Find where the given text appears and provide that cell's center as [X, Y] coordinate. 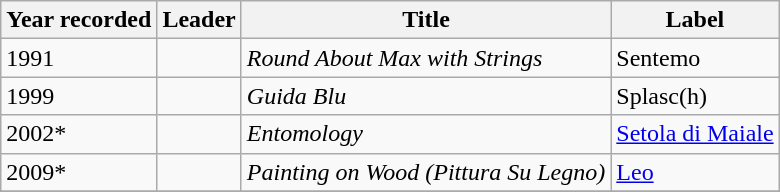
Year recorded [79, 20]
1999 [79, 96]
Entomology [426, 134]
1991 [79, 58]
Sentemo [695, 58]
Painting on Wood (Pittura Su Legno) [426, 172]
Setola di Maiale [695, 134]
2009* [79, 172]
Label [695, 20]
Round About Max with Strings [426, 58]
Title [426, 20]
2002* [79, 134]
Leo [695, 172]
Guida Blu [426, 96]
Leader [199, 20]
Splasc(h) [695, 96]
